Extract the (X, Y) coordinate from the center of the cell holding the provided text.  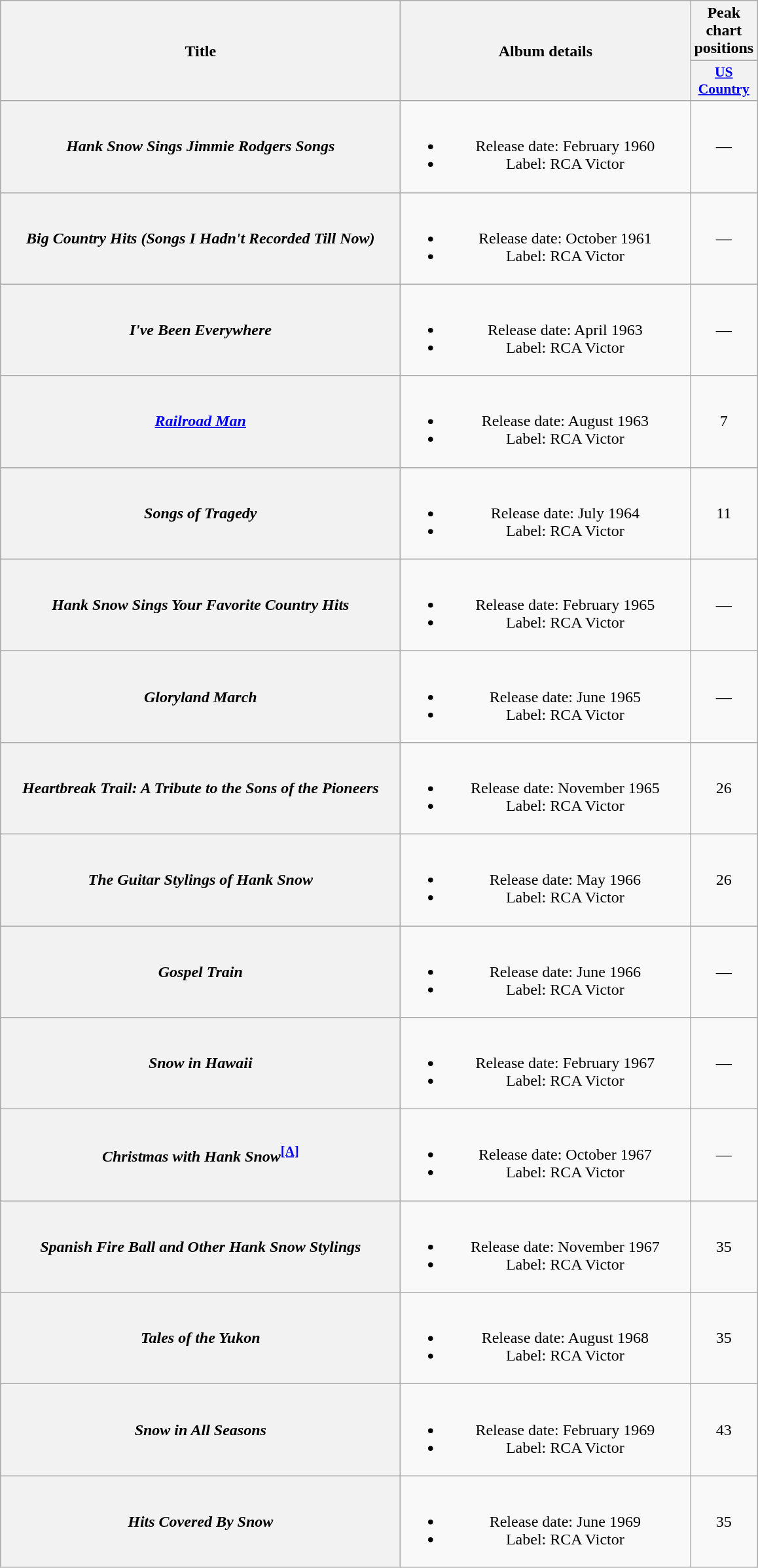
Spanish Fire Ball and Other Hank Snow Stylings (200, 1247)
I've Been Everywhere (200, 330)
Hits Covered By Snow (200, 1522)
Release date: October 1961Label: RCA Victor (546, 238)
Songs of Tragedy (200, 513)
Big Country Hits (Songs I Hadn't Recorded Till Now) (200, 238)
Release date: July 1964Label: RCA Victor (546, 513)
The Guitar Stylings of Hank Snow (200, 880)
Release date: February 1967Label: RCA Victor (546, 1063)
Release date: April 1963Label: RCA Victor (546, 330)
43 (724, 1430)
Christmas with Hank Snow[A] (200, 1155)
Album details (546, 51)
Release date: June 1965Label: RCA Victor (546, 696)
Heartbreak Trail: A Tribute to the Sons of the Pioneers (200, 788)
Tales of the Yukon (200, 1338)
Release date: November 1965Label: RCA Victor (546, 788)
Release date: August 1963Label: RCA Victor (546, 421)
Release date: November 1967Label: RCA Victor (546, 1247)
11 (724, 513)
Release date: February 1969Label: RCA Victor (546, 1430)
Release date: February 1965Label: RCA Victor (546, 605)
Snow in Hawaii (200, 1063)
Gospel Train (200, 971)
7 (724, 421)
US Country (724, 81)
Railroad Man (200, 421)
Release date: February 1960Label: RCA Victor (546, 147)
Gloryland March (200, 696)
Release date: June 1966Label: RCA Victor (546, 971)
Release date: August 1968Label: RCA Victor (546, 1338)
Hank Snow Sings Your Favorite Country Hits (200, 605)
Title (200, 51)
Release date: October 1967Label: RCA Victor (546, 1155)
Hank Snow Sings Jimmie Rodgers Songs (200, 147)
Release date: May 1966Label: RCA Victor (546, 880)
Release date: June 1969Label: RCA Victor (546, 1522)
Snow in All Seasons (200, 1430)
Peak chartpositions (724, 31)
